Output the [X, Y] coordinate of the center of the cell containing the given text.  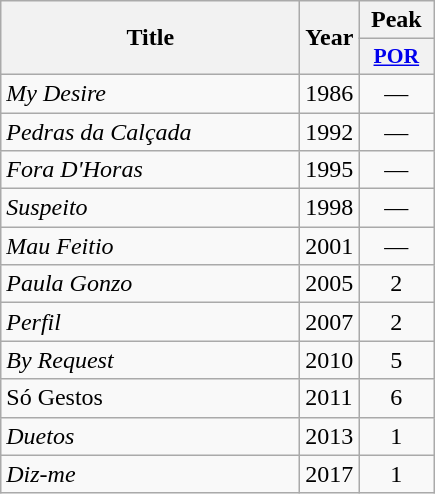
2010 [330, 360]
1986 [330, 93]
6 [396, 398]
2001 [330, 246]
1992 [330, 131]
Diz-me [150, 474]
Só Gestos [150, 398]
2013 [330, 436]
1995 [330, 170]
By Request [150, 360]
Fora D'Horas [150, 170]
Paula Gonzo [150, 284]
Mau Feitio [150, 246]
Peak [396, 20]
Duetos [150, 436]
5 [396, 360]
Year [330, 38]
Pedras da Calçada [150, 131]
My Desire [150, 93]
2017 [330, 474]
1998 [330, 208]
2011 [330, 398]
Perfil [150, 322]
2007 [330, 322]
Title [150, 38]
2005 [330, 284]
Suspeito [150, 208]
POR [396, 57]
